Pinpoint the cell where the given text exists, returning its (x, y) midpoint coordinate. 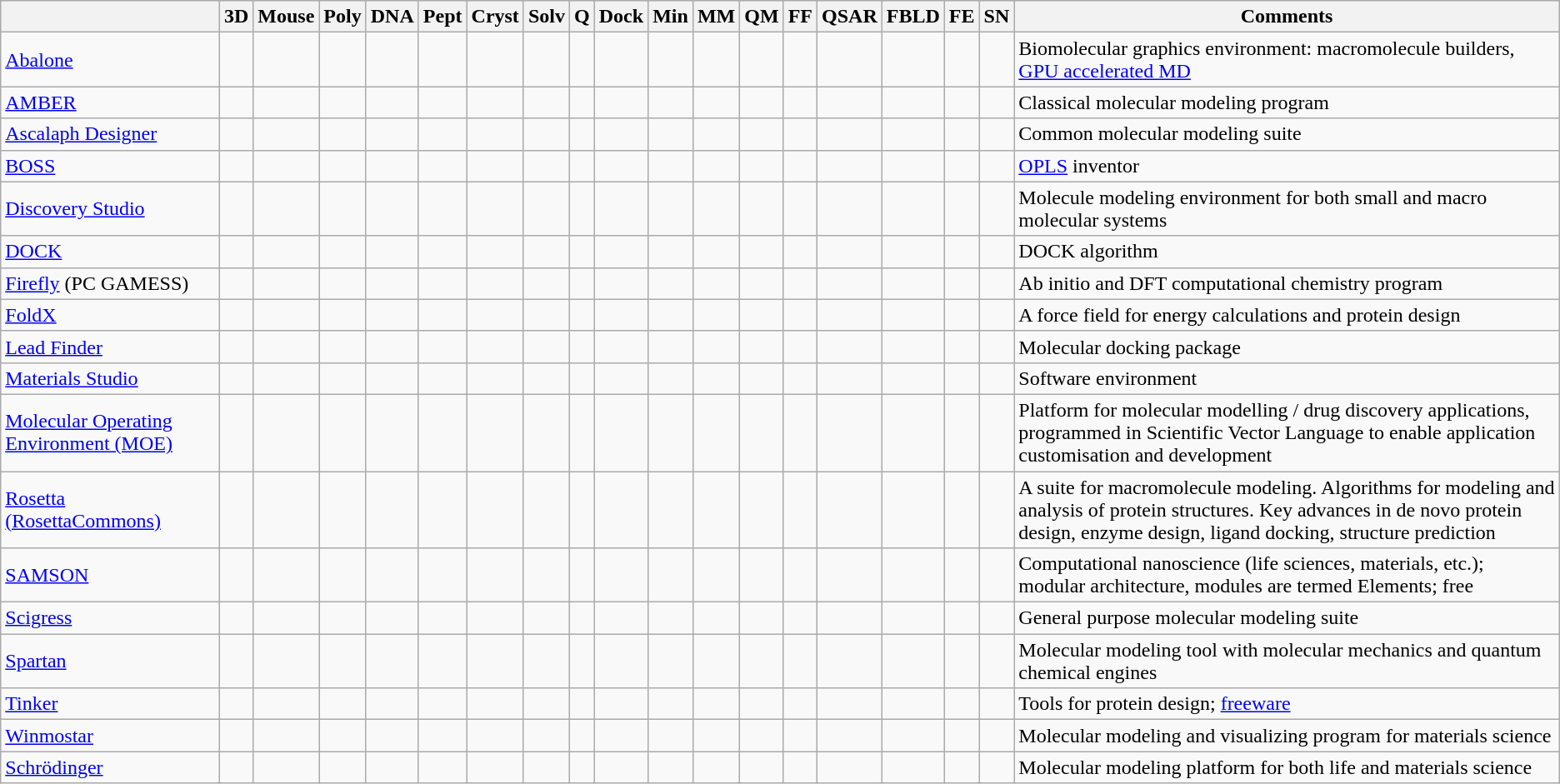
FoldX (110, 315)
General purpose molecular modeling suite (1287, 618)
QM (762, 17)
Mouse (287, 17)
Materials Studio (110, 378)
Dock (621, 17)
AMBER (110, 102)
Tools for protein design; freeware (1287, 704)
DOCK algorithm (1287, 252)
Molecule modeling environment for both small and macro molecular systems (1287, 208)
Molecular modeling and visualizing program for materials science (1287, 736)
Scigress (110, 618)
Comments (1287, 17)
FF (800, 17)
Discovery Studio (110, 208)
QSAR (850, 17)
Spartan (110, 662)
FE (962, 17)
Abalone (110, 60)
3D (236, 17)
Poly (342, 17)
Molecular modeling tool with molecular mechanics and quantum chemical engines (1287, 662)
Rosetta (RosettaCommons) (110, 510)
Winmostar (110, 736)
BOSS (110, 166)
DOCK (110, 252)
Software environment (1287, 378)
Tinker (110, 704)
Common molecular modeling suite (1287, 134)
Biomolecular graphics environment: macromolecule builders, GPU accelerated MD (1287, 60)
Molecular Operating Environment (MOE) (110, 432)
SN (997, 17)
OPLS inventor (1287, 166)
Ascalaph Designer (110, 134)
Ab initio and DFT computational chemistry program (1287, 283)
DNA (392, 17)
MM (716, 17)
Cryst (495, 17)
Solv (547, 17)
SAMSON (110, 575)
Molecular modeling platform for both life and materials science (1287, 767)
A force field for energy calculations and protein design (1287, 315)
Min (671, 17)
Computational nanoscience (life sciences, materials, etc.); modular architecture, modules are termed Elements; free (1287, 575)
Classical molecular modeling program (1287, 102)
Pept (442, 17)
FBLD (913, 17)
Lead Finder (110, 347)
Firefly (PC GAMESS) (110, 283)
Q (582, 17)
Molecular docking package (1287, 347)
Schrödinger (110, 767)
